For the text-containing cell, return its midpoint in [x, y] coordinate format. 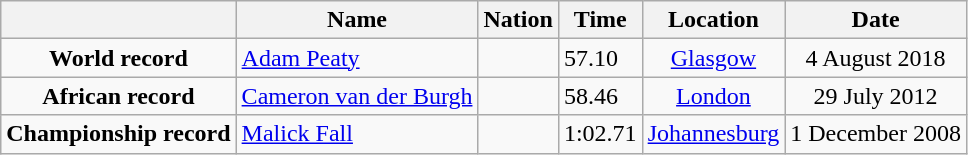
Johannesburg [714, 134]
Nation [518, 20]
Name [357, 20]
London [714, 96]
Adam Peaty [357, 58]
Malick Fall [357, 134]
Date [876, 20]
57.10 [600, 58]
29 July 2012 [876, 96]
Glasgow [714, 58]
Location [714, 20]
58.46 [600, 96]
1:02.71 [600, 134]
Championship record [118, 134]
Time [600, 20]
4 August 2018 [876, 58]
World record [118, 58]
Cameron van der Burgh [357, 96]
1 December 2008 [876, 134]
African record [118, 96]
